Determine the (X, Y) coordinate at the center of the cell enclosing the given text.  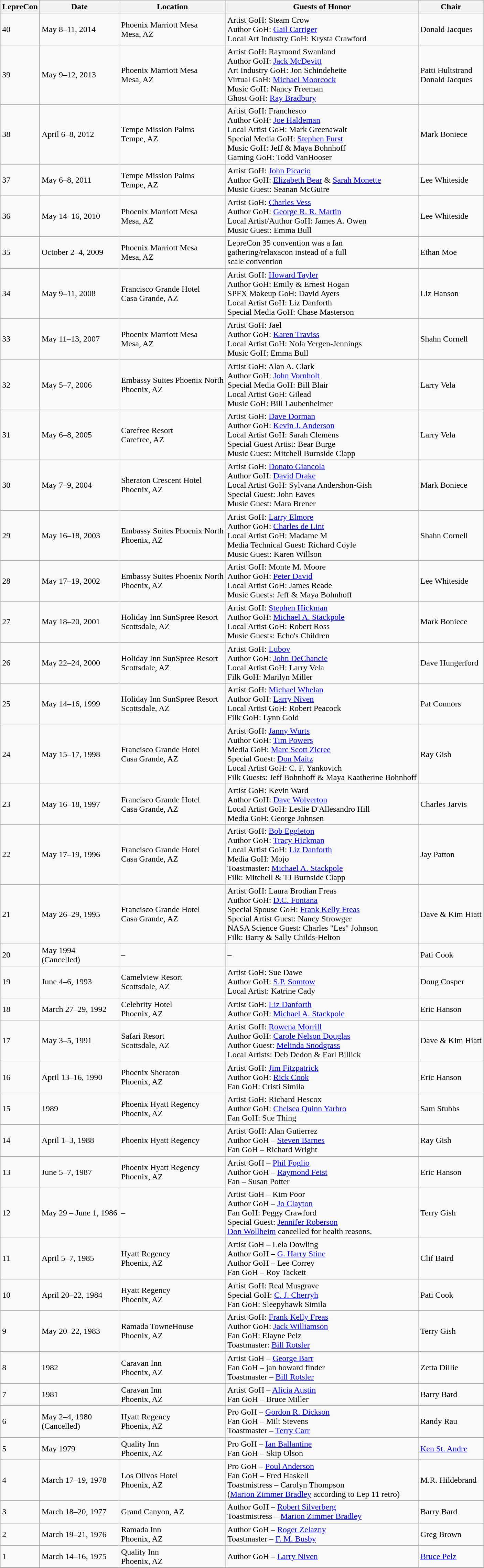
11 (20, 1259)
Sam Stubbs (451, 1109)
Doug Cosper (451, 982)
Artist GoH: Sue DaweAuthor GoH: S.P. SomtowLocal Artist: Katrine Cady (322, 982)
May 1979 (79, 1449)
Zetta Dillie (451, 1367)
9 (20, 1331)
April 20–22, 1984 (79, 1295)
29 (20, 536)
Randy Rau (451, 1421)
Artist GoH: Donato GiancolaAuthor GoH: David DrakeLocal Artist GoH: Sylvana Andershon-GishSpecial Guest: John EavesMusic Guest: Mara Brener (322, 485)
5 (20, 1449)
34 (20, 293)
Artist GoH: Larry ElmoreAuthor GoH: Charles de LintLocal Artist GoH: Madame MMedia Technical Guest: Richard CoyleMusic Guest: Karen Willson (322, 536)
Jay Patton (451, 854)
May 2–4, 1980(Cancelled) (79, 1421)
LepreCon 35 convention was a fangathering/relaxacon instead of a fullscale convention (322, 252)
31 (20, 435)
6 (20, 1421)
Author GoH – Robert SilverbergToastmistress – Marion Zimmer Bradley (322, 1512)
22 (20, 854)
May 6–8, 2005 (79, 435)
Greg Brown (451, 1534)
Bruce Pelz (451, 1557)
25 (20, 704)
30 (20, 485)
May 9–11, 2008 (79, 293)
April 6–8, 2012 (79, 134)
Artist GoH: Richard HescoxAuthor GoH: Chelsea Quinn YarbroFan GoH: Sue Thing (322, 1109)
1 (20, 1557)
May 20–22, 1983 (79, 1331)
May 9–12, 2013 (79, 75)
May 14–16, 2010 (79, 216)
Artist GoH: Howard TaylerAuthor GoH: Emily & Ernest HoganSPFX Makeup GoH: David AyersLocal Artist GoH: Liz DanforthSpecial Media GoH: Chase Masterson (322, 293)
Date (79, 7)
May 1994(Cancelled) (79, 955)
4 (20, 1480)
19 (20, 982)
Artist GoH: John PicacioAuthor GoH: Elizabeth Bear & Sarah MonetteMusic Guest: Seanan McGuire (322, 180)
June 4–6, 1993 (79, 982)
Ramada InnPhoenix, AZ (172, 1534)
Patti HultstrandDonald Jacques (451, 75)
2 (20, 1534)
May 16–18, 1997 (79, 804)
3 (20, 1512)
8 (20, 1367)
Camelview ResortScottsdale, AZ (172, 982)
May 16–18, 2003 (79, 536)
Carefree ResortCarefree, AZ (172, 435)
Artist GoH: Liz DanforthAuthor GoH: Michael A. Stackpole (322, 1009)
Chair (451, 7)
May 29 – June 1, 1986 (79, 1213)
37 (20, 180)
Artist GoH: Real MusgraveSpecial GoH: C. J. CherryhFan GoH: Sleepyhawk Simila (322, 1295)
April 13–16, 1990 (79, 1077)
Ken St. Andre (451, 1449)
Clif Baird (451, 1259)
May 6–8, 2011 (79, 180)
Artist GoH – George BarrFan GoH – jan howard finderToastmaster – Bill Rotsler (322, 1367)
38 (20, 134)
Celebrity HotelPhoenix, AZ (172, 1009)
Ramada TowneHousePhoenix, AZ (172, 1331)
Donald Jacques (451, 29)
35 (20, 252)
14 (20, 1140)
May 8–11, 2014 (79, 29)
Artist GoH: Jim FitzpatrickAuthor GoH: Rick CookFan GoH: Cristi Simila (322, 1077)
May 26–29, 1995 (79, 914)
May 18–20, 2001 (79, 622)
Pro GoH – Ian BallantineFan GoH – Skip Olson (322, 1449)
1982 (79, 1367)
Artist GoH: Alan GutierrezAuthor GoH – Steven BarnesFan GoH – Richard Wright (322, 1140)
June 5–7, 1987 (79, 1172)
Artist GoH: Charles VessAuthor GoH: George R. R. MartinLocal Artist/Author GoH: James A. OwenMusic Guest: Emma Bull (322, 216)
March 17–19, 1978 (79, 1480)
Pro GoH – Poul AndersonFan GoH – Fred HaskellToastmistress – Carolyn Thompson(Marion Zimmer Bradley according to Lep 11 retro) (322, 1480)
Pat Connors (451, 704)
Artist GoH – Kim PoorAuthor GoH – Jo ClaytonFan GoH: Peggy CrawfordSpecial Guest: Jennifer RobersonDon Wollheim cancelled for health reasons. (322, 1213)
May 17–19, 2002 (79, 581)
Artist GoH: Rowena MorrillAuthor GoH: Carole Nelson DouglasAuthor Guest: Melinda SnodgrassLocal Artists: Deb Dedon & Earl Billick (322, 1041)
28 (20, 581)
March 14–16, 1975 (79, 1557)
March 18–20, 1977 (79, 1512)
Artist GoH: Michael WhelanAuthor GoH: Larry NivenLocal Artist GoH: Robert PeacockFilk GoH: Lynn Gold (322, 704)
33 (20, 339)
April 1–3, 1988 (79, 1140)
Artist GoH: Frank Kelly FreasAuthor GoH: Jack WilliamsonFan GoH: Elayne PelzToastmaster: Bill Rotsler (322, 1331)
Sheraton Crescent HotelPhoenix, AZ (172, 485)
Artist GoH: Kevin WardAuthor GoH: Dave WolvertonLocal Artist GoH: Leslie D'Allesandro HillMedia GoH: George Johnsen (322, 804)
March 27–29, 1992 (79, 1009)
7 (20, 1394)
10 (20, 1295)
May 3–5, 1991 (79, 1041)
Liz Hanson (451, 293)
Dave Hungerford (451, 663)
27 (20, 622)
Artist GoH: Stephen HickmanAuthor GoH: Michael A. StackpoleLocal Artist GoH: Robert RossMusic Guests: Echo's Children (322, 622)
May 22–24, 2000 (79, 663)
17 (20, 1041)
May 11–13, 2007 (79, 339)
Author GoH – Larry Niven (322, 1557)
Charles Jarvis (451, 804)
May 17–19, 1996 (79, 854)
Artist GoH: JaelAuthor GoH: Karen TravissLocal Artist GoH: Nola Yergen-JenningsMusic GoH: Emma Bull (322, 339)
23 (20, 804)
Author GoH – Roger ZelaznyToastmaster – F. M. Busby (322, 1534)
Safari ResortScottsdale, AZ (172, 1041)
May 14–16, 1999 (79, 704)
24 (20, 754)
Artist GoH – Lela DowlingAuthor GoH – G. Harry StineAuthor GoH – Lee CorreyFan GoH – Roy Tackett (322, 1259)
May 5–7, 2006 (79, 385)
36 (20, 216)
Phoenix SheratonPhoenix, AZ (172, 1077)
Grand Canyon, AZ (172, 1512)
15 (20, 1109)
Artist GoH: Steam CrowAuthor GoH: Gail CarrigerLocal Art Industry GoH: Krysta Crawford (322, 29)
October 2–4, 2009 (79, 252)
Artist GoH: Monte M. MooreAuthor GoH: Peter DavidLocal Artist GoH: James ReadeMusic Guests: Jeff & Maya Bohnhoff (322, 581)
18 (20, 1009)
Artist GoH – Phil FoglioAuthor GoH – Raymond FeistFan – Susan Potter (322, 1172)
16 (20, 1077)
Artist GoH: LubovAuthor GoH: John DeChancieLocal Artist GoH: Larry VelaFilk GoH: Marilyn Miller (322, 663)
20 (20, 955)
May 15–17, 1998 (79, 754)
Location (172, 7)
1981 (79, 1394)
LepreCon (20, 7)
Phoenix Hyatt Regency (172, 1140)
April 5–7, 1985 (79, 1259)
Artist GoH: Alan A. ClarkAuthor GoH: John VornholtSpecial Media GoH: Bill BlairLocal Artist GoH: GileadMusic GoH: Bill Laubenheimer (322, 385)
Guests of Honor (322, 7)
26 (20, 663)
March 19–21, 1976 (79, 1534)
Los Olivos HotelPhoenix, AZ (172, 1480)
Artist GoH – Alicia AustinFan GoH – Bruce Miller (322, 1394)
M.R. Hildebrand (451, 1480)
Pro GoH – Gordon R. DicksonFan GoH – Milt StevensToastmaster – Terry Carr (322, 1421)
May 7–9, 2004 (79, 485)
39 (20, 75)
Ethan Moe (451, 252)
12 (20, 1213)
1989 (79, 1109)
13 (20, 1172)
32 (20, 385)
21 (20, 914)
40 (20, 29)
